Output the (x, y) coordinate of the center of the cell containing the given text.  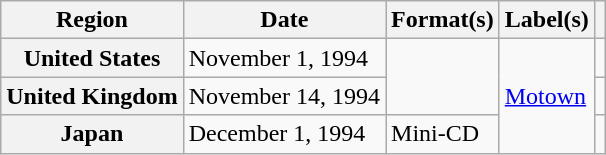
Japan (92, 134)
November 14, 1994 (284, 96)
United States (92, 58)
Motown (546, 96)
United Kingdom (92, 96)
December 1, 1994 (284, 134)
Region (92, 20)
Date (284, 20)
Label(s) (546, 20)
Format(s) (443, 20)
Mini-CD (443, 134)
November 1, 1994 (284, 58)
